Output the (x, y) coordinate of the center of the cell containing the given text.  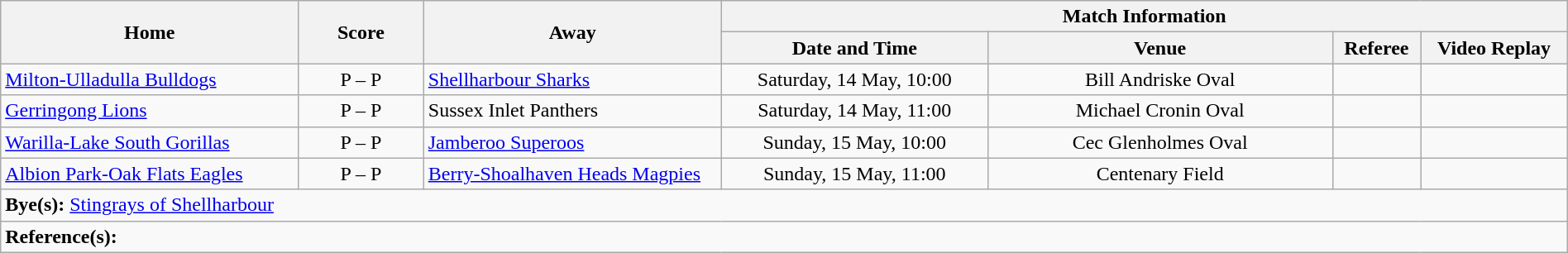
Shellharbour Sharks (572, 79)
Saturday, 14 May, 10:00 (854, 79)
Berry-Shoalhaven Heads Magpies (572, 174)
Sunday, 15 May, 10:00 (854, 142)
Jamberoo Superoos (572, 142)
Milton-Ulladulla Bulldogs (150, 79)
Home (150, 32)
Saturday, 14 May, 11:00 (854, 111)
Venue (1159, 48)
Away (572, 32)
Video Replay (1494, 48)
Gerringong Lions (150, 111)
Bill Andriske Oval (1159, 79)
Michael Cronin Oval (1159, 111)
Sussex Inlet Panthers (572, 111)
Centenary Field (1159, 174)
Match Information (1145, 17)
Cec Glenholmes Oval (1159, 142)
Warilla-Lake South Gorillas (150, 142)
Sunday, 15 May, 11:00 (854, 174)
Referee (1376, 48)
Albion Park-Oak Flats Eagles (150, 174)
Bye(s): Stingrays of Shellharbour (784, 205)
Date and Time (854, 48)
Reference(s): (784, 236)
Score (361, 32)
